Detect which cell encompasses the target text, then output its [x, y] center coordinate. 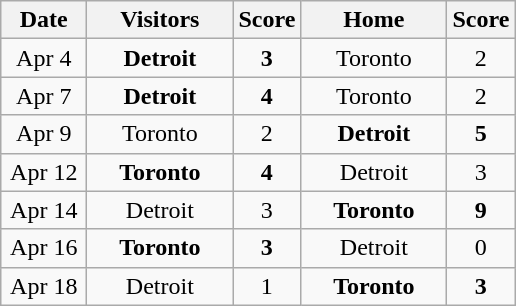
Apr 4 [44, 58]
Apr 12 [44, 172]
Apr 14 [44, 210]
Home [374, 20]
5 [481, 134]
Apr 7 [44, 96]
1 [267, 286]
Date [44, 20]
0 [481, 248]
9 [481, 210]
Apr 16 [44, 248]
Apr 9 [44, 134]
Visitors [160, 20]
Apr 18 [44, 286]
